Scan for the cell matching the given text and deliver its [x, y] coordinate at center. 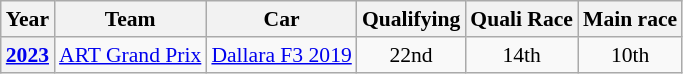
ART Grand Prix [130, 55]
Dallara F3 2019 [281, 55]
Quali Race [522, 19]
Year [28, 19]
22nd [411, 55]
10th [630, 55]
14th [522, 55]
Team [130, 19]
2023 [28, 55]
Car [281, 19]
Main race [630, 19]
Qualifying [411, 19]
